Search for the cell housing the specified text and yield its (X, Y) center coordinate. 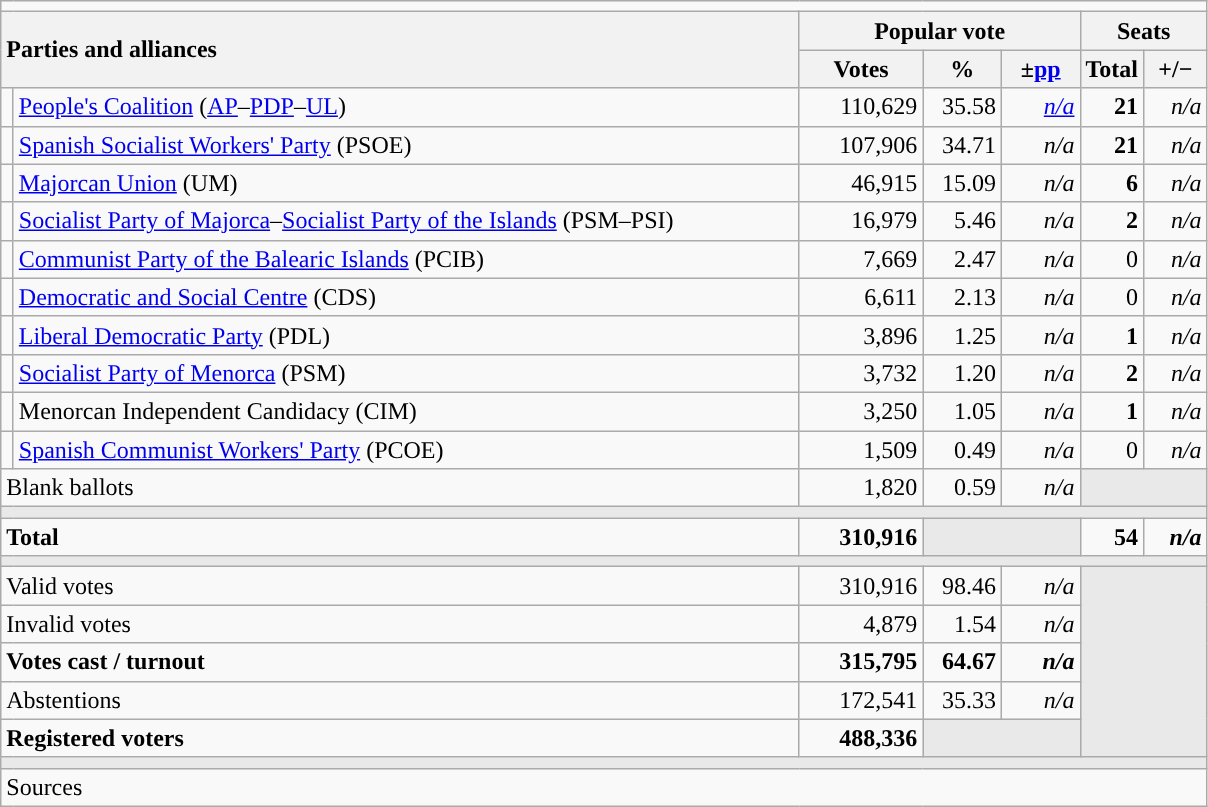
16,979 (861, 221)
1,820 (861, 488)
Blank ballots (400, 488)
7,669 (861, 259)
Socialist Party of Menorca (PSM) (406, 373)
1.54 (962, 624)
3,250 (861, 411)
Votes (861, 69)
35.58 (962, 107)
Votes cast / turnout (400, 662)
Spanish Communist Workers' Party (PCOE) (406, 449)
2.47 (962, 259)
15.09 (962, 183)
Socialist Party of Majorca–Socialist Party of the Islands (PSM–PSI) (406, 221)
0.59 (962, 488)
5.46 (962, 221)
Communist Party of the Balearic Islands (PCIB) (406, 259)
Menorcan Independent Candidacy (CIM) (406, 411)
64.67 (962, 662)
0.49 (962, 449)
315,795 (861, 662)
4,879 (861, 624)
±pp (1040, 69)
Spanish Socialist Workers' Party (PSOE) (406, 145)
Parties and alliances (400, 50)
1.25 (962, 335)
6 (1112, 183)
54 (1112, 537)
Seats (1144, 31)
98.46 (962, 586)
People's Coalition (AP–PDP–UL) (406, 107)
3,896 (861, 335)
Invalid votes (400, 624)
Sources (604, 787)
Abstentions (400, 700)
Registered voters (400, 738)
Liberal Democratic Party (PDL) (406, 335)
3,732 (861, 373)
Majorcan Union (UM) (406, 183)
110,629 (861, 107)
35.33 (962, 700)
1.05 (962, 411)
172,541 (861, 700)
6,611 (861, 297)
46,915 (861, 183)
Valid votes (400, 586)
Democratic and Social Centre (CDS) (406, 297)
+/− (1176, 69)
1,509 (861, 449)
% (962, 69)
Popular vote (940, 31)
34.71 (962, 145)
2.13 (962, 297)
107,906 (861, 145)
488,336 (861, 738)
1.20 (962, 373)
